Find where the given text appears and provide that cell's center as (x, y) coordinate. 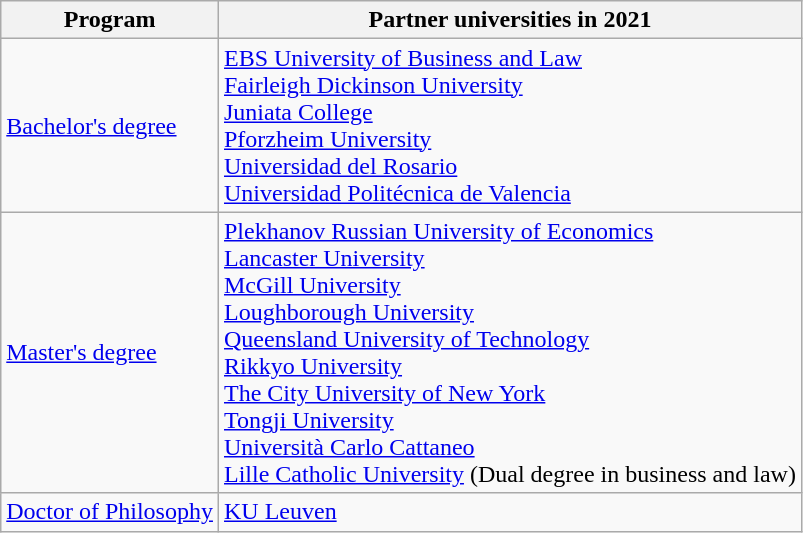
Program (110, 20)
KU Leuven (510, 512)
Doctor of Philosophy (110, 512)
Bachelor's degree (110, 126)
Master's degree (110, 352)
Partner universities in 2021 (510, 20)
